Provide the [X, Y] coordinate of the cell's center where the given text is located.  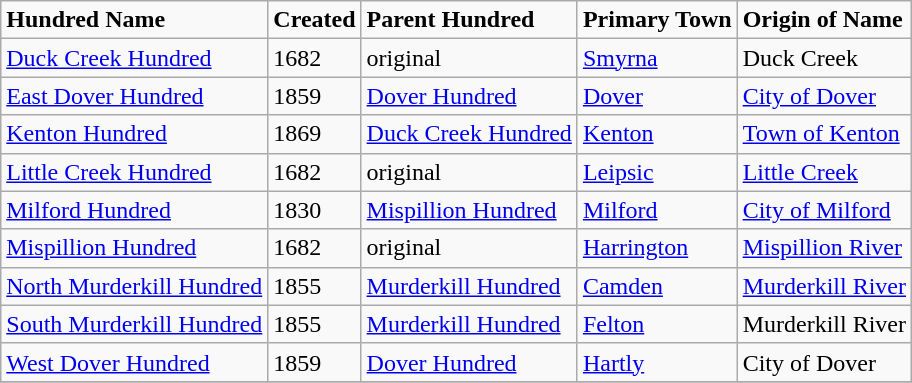
Little Creek Hundred [134, 172]
Felton [657, 324]
Mispillion River [824, 248]
Primary Town [657, 20]
Dover [657, 96]
1869 [314, 134]
Little Creek [824, 172]
Leipsic [657, 172]
Milford [657, 210]
Milford Hundred [134, 210]
South Murderkill Hundred [134, 324]
Parent Hundred [469, 20]
Hundred Name [134, 20]
1830 [314, 210]
Camden [657, 286]
East Dover Hundred [134, 96]
Created [314, 20]
Town of Kenton [824, 134]
Smyrna [657, 58]
Harrington [657, 248]
City of Milford [824, 210]
Duck Creek [824, 58]
Kenton Hundred [134, 134]
Origin of Name [824, 20]
North Murderkill Hundred [134, 286]
West Dover Hundred [134, 362]
Hartly [657, 362]
Kenton [657, 134]
